Determine the (x, y) coordinate at the center of the cell enclosing the given text.  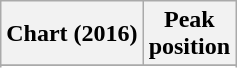
Chart (2016) (72, 34)
Peak position (189, 34)
